Locate the cell with the specified text and output its (X, Y) center coordinate. 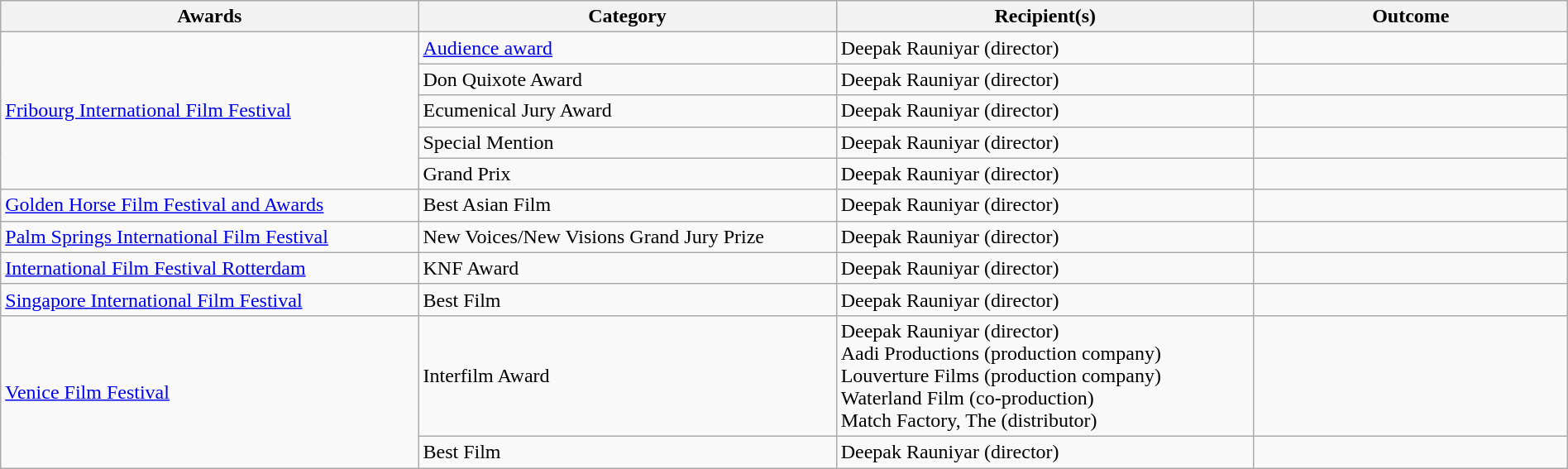
Palm Springs International Film Festival (210, 237)
KNF Award (627, 268)
Awards (210, 17)
Recipient(s) (1045, 17)
Category (627, 17)
New Voices/New Visions Grand Jury Prize (627, 237)
Golden Horse Film Festival and Awards (210, 205)
Fribourg International Film Festival (210, 111)
Outcome (1411, 17)
Best Asian Film (627, 205)
International Film Festival Rotterdam (210, 268)
Singapore International Film Festival (210, 299)
Don Quixote Award (627, 79)
Special Mention (627, 142)
Venice Film Festival (210, 391)
Ecumenical Jury Award (627, 111)
Grand Prix (627, 174)
Audience award (627, 48)
Interfilm Award (627, 376)
